Extract the [X, Y] coordinate from the center of the cell holding the provided text.  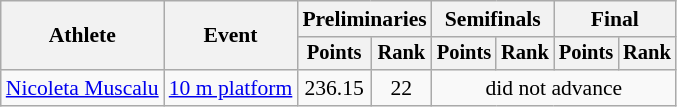
Final [615, 19]
22 [402, 88]
Preliminaries [364, 19]
Event [231, 36]
Semifinals [493, 19]
10 m platform [231, 88]
Nicoleta Muscalu [82, 88]
did not advance [554, 88]
Athlete [82, 36]
236.15 [334, 88]
